Pinpoint the cell where the given text exists, returning its [x, y] midpoint coordinate. 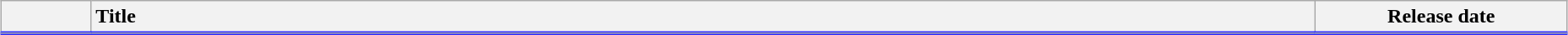
Title [703, 17]
Release date [1441, 17]
